Capture the cell that displays the provided text and extract its (X, Y) central coordinate. 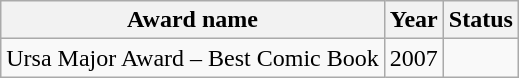
2007 (414, 58)
Award name (192, 20)
Year (414, 20)
Ursa Major Award – Best Comic Book (192, 58)
Status (480, 20)
